Pinpoint the cell where the given text exists, returning its [X, Y] midpoint coordinate. 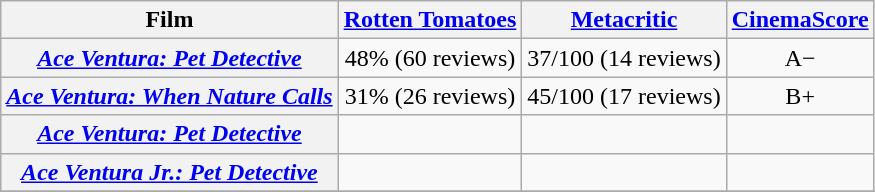
31% (26 reviews) [430, 96]
45/100 (17 reviews) [624, 96]
48% (60 reviews) [430, 58]
Ace Ventura: When Nature Calls [170, 96]
Ace Ventura Jr.: Pet Detective [170, 172]
37/100 (14 reviews) [624, 58]
B+ [800, 96]
CinemaScore [800, 20]
Metacritic [624, 20]
Film [170, 20]
Rotten Tomatoes [430, 20]
A− [800, 58]
